Output the (x, y) coordinate of the center of the cell containing the given text.  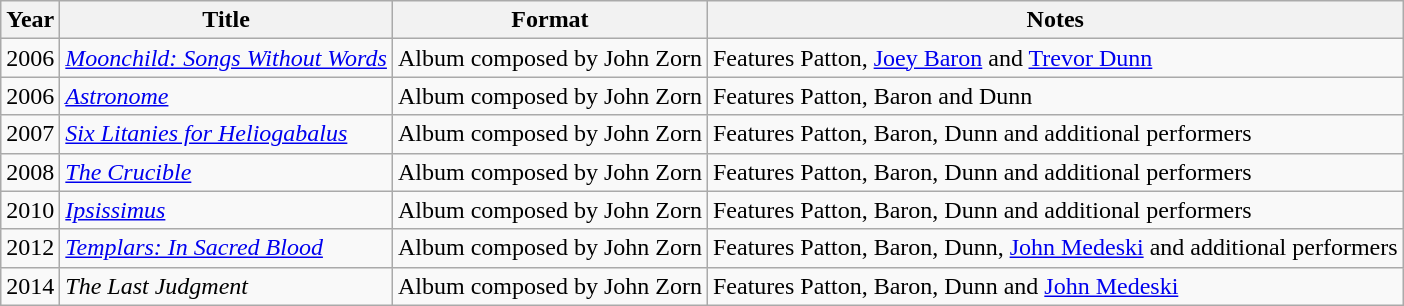
Title (226, 20)
The Crucible (226, 172)
2010 (30, 210)
Features Patton, Baron and Dunn (1055, 96)
Notes (1055, 20)
2012 (30, 248)
Six Litanies for Heliogabalus (226, 134)
Astronome (226, 96)
Ipsissimus (226, 210)
2007 (30, 134)
The Last Judgment (226, 286)
Moonchild: Songs Without Words (226, 58)
2014 (30, 286)
Format (550, 20)
Features Patton, Joey Baron and Trevor Dunn (1055, 58)
Templars: In Sacred Blood (226, 248)
2008 (30, 172)
Year (30, 20)
Features Patton, Baron, Dunn, John Medeski and additional performers (1055, 248)
Features Patton, Baron, Dunn and John Medeski (1055, 286)
